Identify which cell holds the provided text, then report its (X, Y) central coordinate. 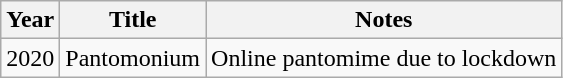
2020 (30, 58)
Year (30, 20)
Notes (384, 20)
Title (133, 20)
Pantomonium (133, 58)
Online pantomime due to lockdown (384, 58)
